Return the (x, y) coordinate for the center point of the cell that contains the specified text.  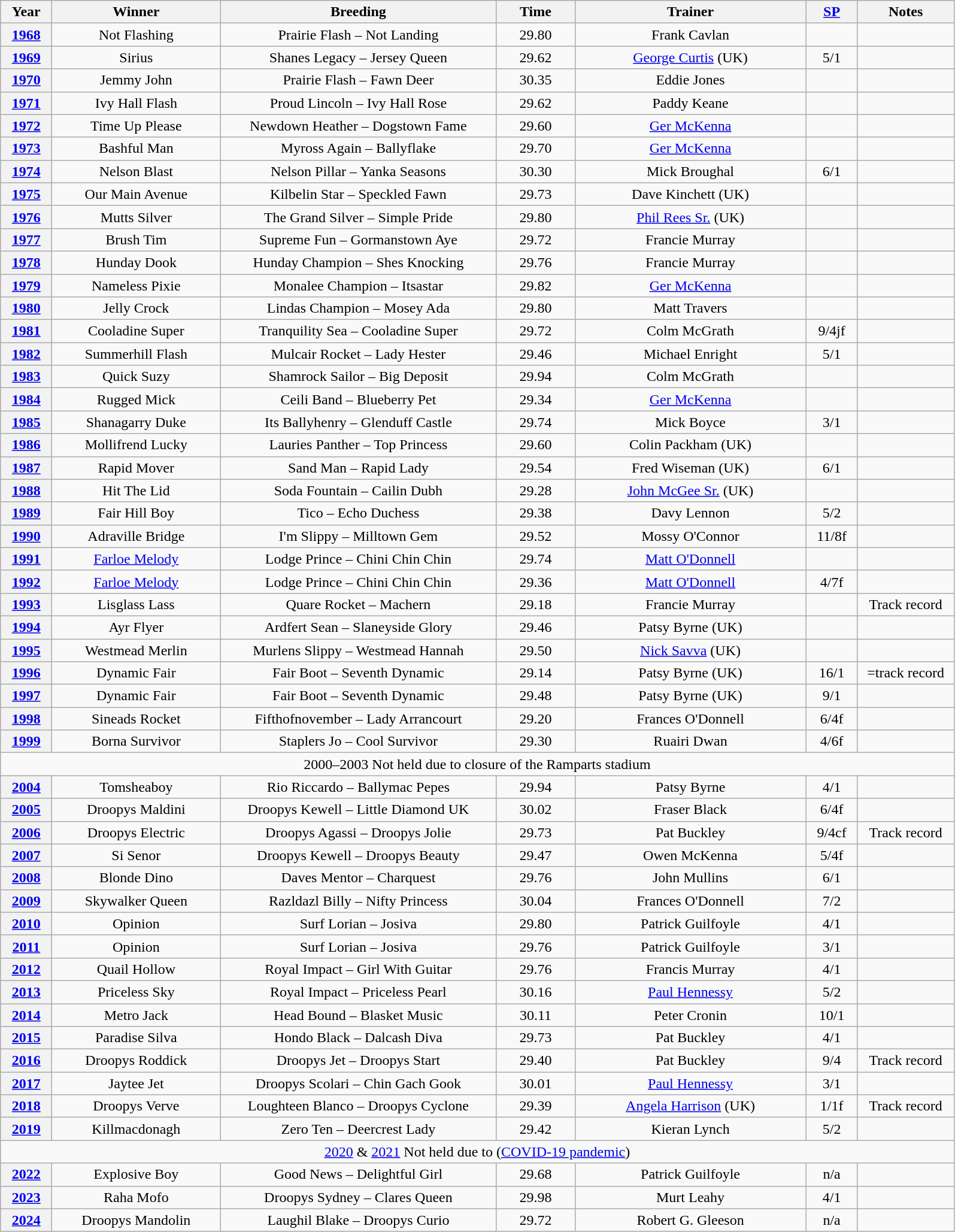
2017 (26, 1083)
Staplers Jo – Cool Survivor (358, 741)
Ardfert Sean – Slaneyside Glory (358, 627)
Droopys Scolari – Chin Gach Gook (358, 1083)
4/7f (832, 582)
1992 (26, 582)
Paradise Silva (137, 1038)
Rio Riccardo – Ballymac Pepes (358, 787)
Droopys Sydney – Clares Queen (358, 1197)
Francis Murray (690, 969)
Ivy Hall Flash (137, 103)
Tico – Echo Duchess (358, 513)
Mollifrend Lucky (137, 445)
=track record (905, 673)
Not Flashing (137, 35)
1996 (26, 673)
Explosive Boy (137, 1175)
29.68 (535, 1175)
29.18 (535, 604)
29.42 (535, 1129)
Sirius (137, 57)
2011 (26, 946)
Rapid Mover (137, 468)
Lauries Panther – Top Princess (358, 445)
Droopys Electric (137, 833)
1971 (26, 103)
Mulcair Rocket – Lady Hester (358, 354)
Soda Fountain – Cailin Dubh (358, 491)
Ceili Band – Blueberry Pet (358, 399)
Angela Harrison (UK) (690, 1106)
1973 (26, 149)
29.14 (535, 673)
16/1 (832, 673)
Its Ballyhenry – Glenduff Castle (358, 422)
Daves Mentor – Charquest (358, 878)
Droopys Roddick (137, 1061)
2010 (26, 924)
John Mullins (690, 878)
30.35 (535, 80)
1998 (26, 719)
Dave Kinchett (UK) (690, 194)
Fred Wiseman (UK) (690, 468)
Droopys Jet – Droopys Start (358, 1061)
11/8f (832, 536)
9/4cf (832, 833)
2007 (26, 855)
Phil Rees Sr. (UK) (690, 217)
2022 (26, 1175)
Royal Impact – Priceless Pearl (358, 992)
Winner (137, 12)
Paddy Keane (690, 103)
Prairie Flash – Not Landing (358, 35)
Time Up Please (137, 126)
Owen McKenna (690, 855)
Eddie Jones (690, 80)
30.30 (535, 171)
Shanes Legacy – Jersey Queen (358, 57)
29.47 (535, 855)
Rugged Mick (137, 399)
Jaytee Jet (137, 1083)
2006 (26, 833)
29.50 (535, 650)
Myross Again – Ballyflake (358, 149)
Tranquility Sea – Cooladine Super (358, 331)
5/4f (832, 855)
7/2 (832, 901)
Davy Lennon (690, 513)
30.16 (535, 992)
2005 (26, 810)
Head Bound – Blasket Music (358, 1015)
1978 (26, 262)
Hunday Dook (137, 262)
9/4 (832, 1061)
Summerhill Flash (137, 354)
2013 (26, 992)
30.11 (535, 1015)
Monalee Champion – Itsastar (358, 286)
9/1 (832, 696)
Raha Mofo (137, 1197)
John McGee Sr. (UK) (690, 491)
Razldazl Billy – Nifty Princess (358, 901)
29.30 (535, 741)
30.02 (535, 810)
Droopys Kewell – Droopys Beauty (358, 855)
9/4jf (832, 331)
Lisglass Lass (137, 604)
1984 (26, 399)
2008 (26, 878)
4/6f (832, 741)
29.82 (535, 286)
Sand Man – Rapid Lady (358, 468)
Droopys Kewell – Little Diamond UK (358, 810)
Ruairi Dwan (690, 741)
Mick Boyce (690, 422)
1999 (26, 741)
Jelly Crock (137, 308)
Matt Travers (690, 308)
2015 (26, 1038)
Fraser Black (690, 810)
2023 (26, 1197)
29.52 (535, 536)
1974 (26, 171)
1994 (26, 627)
1989 (26, 513)
1/1f (832, 1106)
Brush Tim (137, 240)
Our Main Avenue (137, 194)
Droopys Agassi – Droopys Jolie (358, 833)
1976 (26, 217)
29.28 (535, 491)
1993 (26, 604)
2020 & 2021 Not held due to (COVID-19 pandemic) (477, 1152)
Shanagarry Duke (137, 422)
1995 (26, 650)
Kieran Lynch (690, 1129)
Colin Packham (UK) (690, 445)
Notes (905, 12)
1980 (26, 308)
Quick Suzy (137, 377)
Michael Enright (690, 354)
1977 (26, 240)
1972 (26, 126)
29.40 (535, 1061)
1987 (26, 468)
Jemmy John (137, 80)
1969 (26, 57)
29.34 (535, 399)
29.39 (535, 1106)
Time (535, 12)
1968 (26, 35)
1997 (26, 696)
Cooladine Super (137, 331)
1981 (26, 331)
Supreme Fun – Gormanstown Aye (358, 240)
29.36 (535, 582)
2016 (26, 1061)
2009 (26, 901)
1983 (26, 377)
Skywalker Queen (137, 901)
29.54 (535, 468)
Nelson Pillar – Yanka Seasons (358, 171)
29.48 (535, 696)
2012 (26, 969)
Mick Broughal (690, 171)
1988 (26, 491)
Adraville Bridge (137, 536)
Hondo Black – Dalcash Diva (358, 1038)
29.70 (535, 149)
Quail Hollow (137, 969)
Kilbelin Star – Speckled Fawn (358, 194)
Robert G. Gleeson (690, 1220)
Droopys Maldini (137, 810)
Good News – Delightful Girl (358, 1175)
1970 (26, 80)
1985 (26, 422)
Proud Lincoln – Ivy Hall Rose (358, 103)
Hit The Lid (137, 491)
Borna Survivor (137, 741)
Murlens Slippy – Westmead Hannah (358, 650)
Murt Leahy (690, 1197)
1975 (26, 194)
Lindas Champion – Mosey Ada (358, 308)
2004 (26, 787)
George Curtis (UK) (690, 57)
30.04 (535, 901)
Bashful Man (137, 149)
2000–2003 Not held due to closure of the Ramparts stadium (477, 764)
Tomsheaboy (137, 787)
Westmead Merlin (137, 650)
30.01 (535, 1083)
10/1 (832, 1015)
Zero Ten – Deercrest Lady (358, 1129)
29.38 (535, 513)
Breeding (358, 12)
Quare Rocket – Machern (358, 604)
Si Senor (137, 855)
SP (832, 12)
1979 (26, 286)
2014 (26, 1015)
Fifthofnovember – Lady Arrancourt (358, 719)
1991 (26, 559)
29.20 (535, 719)
Nelson Blast (137, 171)
Mutts Silver (137, 217)
I'm Slippy – Milltown Gem (358, 536)
Priceless Sky (137, 992)
Frank Cavlan (690, 35)
Loughteen Blanco – Droopys Cyclone (358, 1106)
2019 (26, 1129)
Blonde Dino (137, 878)
Metro Jack (137, 1015)
Laughil Blake – Droopys Curio (358, 1220)
Peter Cronin (690, 1015)
Sineads Rocket (137, 719)
1990 (26, 536)
Killmacdonagh (137, 1129)
2018 (26, 1106)
Newdown Heather – Dogstown Fame (358, 126)
Fair Hill Boy (137, 513)
Nick Savva (UK) (690, 650)
Prairie Flash – Fawn Deer (358, 80)
Patsy Byrne (690, 787)
Royal Impact – Girl With Guitar (358, 969)
29.98 (535, 1197)
Trainer (690, 12)
Year (26, 12)
Droopys Mandolin (137, 1220)
2024 (26, 1220)
1986 (26, 445)
Droopys Verve (137, 1106)
1982 (26, 354)
Shamrock Sailor – Big Deposit (358, 377)
Mossy O'Connor (690, 536)
Ayr Flyer (137, 627)
Hunday Champion – Shes Knocking (358, 262)
Nameless Pixie (137, 286)
The Grand Silver – Simple Pride (358, 217)
